Capture the cell that displays the provided text and extract its (x, y) central coordinate. 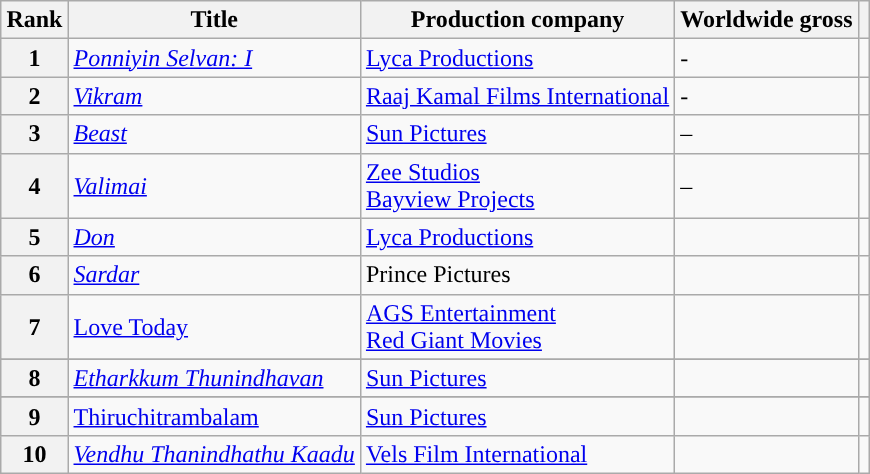
7 (34, 326)
Valimai (214, 186)
Production company (517, 20)
1 (34, 58)
AGS EntertainmentRed Giant Movies (517, 326)
Vels Film International (517, 454)
Vendhu Thanindhathu Kaadu (214, 454)
Thiruchitrambalam (214, 416)
Don (214, 237)
Sardar (214, 275)
10 (34, 454)
Prince Pictures (517, 275)
6 (34, 275)
Etharkkum Thunindhavan (214, 378)
8 (34, 378)
Ponniyin Selvan: I (214, 58)
Raaj Kamal Films International (517, 96)
5 (34, 237)
Beast (214, 134)
Worldwide gross (766, 20)
Vikram (214, 96)
4 (34, 186)
3 (34, 134)
Love Today (214, 326)
Rank (34, 20)
9 (34, 416)
Title (214, 20)
Zee StudiosBayview Projects (517, 186)
2 (34, 96)
